Return [X, Y] of the center of cell containing provided text 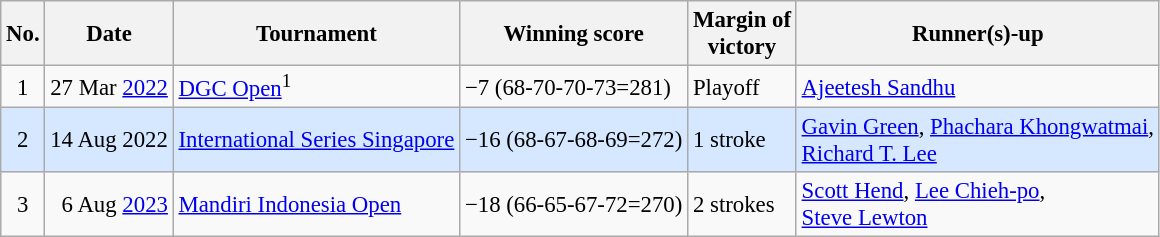
Mandiri Indonesia Open [316, 204]
3 [23, 204]
Ajeetesh Sandhu [978, 87]
Scott Hend, Lee Chieh-po, Steve Lewton [978, 204]
Gavin Green, Phachara Khongwatmai, Richard T. Lee [978, 140]
Tournament [316, 34]
−16 (68-67-68-69=272) [574, 140]
14 Aug 2022 [109, 140]
1 stroke [742, 140]
Winning score [574, 34]
Margin ofvictory [742, 34]
International Series Singapore [316, 140]
6 Aug 2023 [109, 204]
Playoff [742, 87]
−18 (66-65-67-72=270) [574, 204]
−7 (68-70-70-73=281) [574, 87]
27 Mar 2022 [109, 87]
No. [23, 34]
Runner(s)-up [978, 34]
DGC Open1 [316, 87]
2 [23, 140]
2 strokes [742, 204]
Date [109, 34]
1 [23, 87]
